Return the (x, y) coordinate for the center point of the cell that contains the specified text.  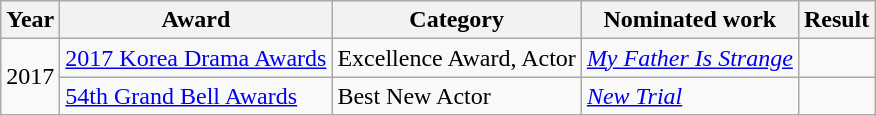
Category (456, 20)
Best New Actor (456, 96)
My Father Is Strange (690, 58)
54th Grand Bell Awards (196, 96)
Excellence Award, Actor (456, 58)
Year (30, 20)
New Trial (690, 96)
Result (836, 20)
Award (196, 20)
2017 (30, 77)
2017 Korea Drama Awards (196, 58)
Nominated work (690, 20)
